Extract the (X, Y) coordinate from the center of the cell holding the provided text.  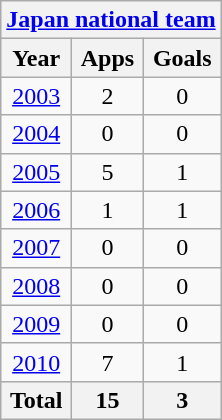
5 (108, 172)
2008 (36, 286)
Apps (108, 58)
Goals (182, 58)
2006 (36, 210)
Total (36, 400)
7 (108, 362)
2004 (36, 134)
2 (108, 96)
2009 (36, 324)
15 (108, 400)
3 (182, 400)
2005 (36, 172)
Year (36, 58)
2010 (36, 362)
Japan national team (111, 20)
2007 (36, 248)
2003 (36, 96)
